Return [x, y] of the center of cell containing provided text 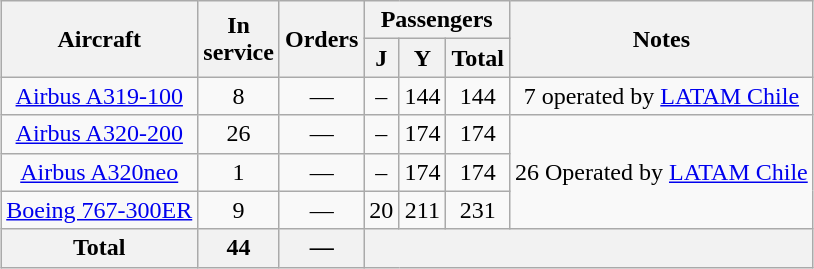
Boeing 767-300ER [100, 210]
7 operated by LATAM Chile [661, 96]
Passengers [437, 20]
44 [239, 248]
Aircraft [100, 39]
Airbus A319-100 [100, 96]
211 [422, 210]
In service [239, 39]
8 [239, 96]
231 [478, 210]
Orders [321, 39]
20 [382, 210]
Notes [661, 39]
Airbus A320neo [100, 172]
26 [239, 134]
Airbus A320-200 [100, 134]
9 [239, 210]
26 Operated by LATAM Chile [661, 172]
Y [422, 58]
J [382, 58]
1 [239, 172]
